Return the [X, Y] coordinate for the center point of the cell that contains the specified text.  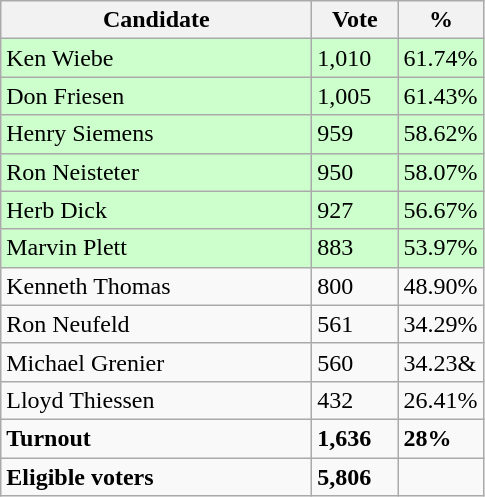
28% [441, 438]
1,005 [355, 96]
1,636 [355, 438]
5,806 [355, 477]
% [441, 20]
Don Friesen [156, 96]
Lloyd Thiessen [156, 400]
Marvin Plett [156, 248]
Candidate [156, 20]
561 [355, 324]
56.67% [441, 210]
53.97% [441, 248]
61.43% [441, 96]
Kenneth Thomas [156, 286]
Ken Wiebe [156, 58]
1,010 [355, 58]
959 [355, 134]
Henry Siemens [156, 134]
950 [355, 172]
927 [355, 210]
Eligible voters [156, 477]
34.23& [441, 362]
26.41% [441, 400]
Ron Neisteter [156, 172]
800 [355, 286]
Ron Neufeld [156, 324]
61.74% [441, 58]
34.29% [441, 324]
58.62% [441, 134]
432 [355, 400]
Herb Dick [156, 210]
Vote [355, 20]
Turnout [156, 438]
48.90% [441, 286]
883 [355, 248]
58.07% [441, 172]
Michael Grenier [156, 362]
560 [355, 362]
